Extract the (X, Y) coordinate from the center of the cell holding the provided text.  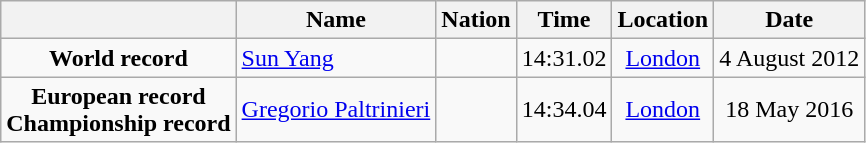
Name (336, 20)
Date (790, 20)
World record (118, 58)
Gregorio Paltrinieri (336, 110)
4 August 2012 (790, 58)
18 May 2016 (790, 110)
Nation (476, 20)
14:31.02 (564, 58)
Time (564, 20)
14:34.04 (564, 110)
Sun Yang (336, 58)
Location (663, 20)
European recordChampionship record (118, 110)
